Return the [x, y] coordinate for the center point of the cell that contains the specified text.  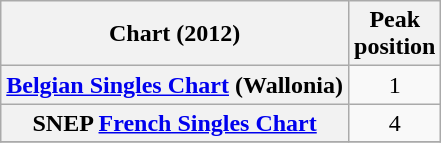
1 [395, 85]
Belgian Singles Chart (Wallonia) [175, 85]
Chart (2012) [175, 34]
Peakposition [395, 34]
SNEP French Singles Chart [175, 123]
4 [395, 123]
